Provide the [X, Y] coordinate of the cell's center where the given text is located.  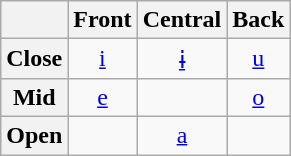
Front [102, 20]
a [182, 135]
ɨ [182, 59]
i [102, 59]
o [258, 97]
u [258, 59]
Back [258, 20]
e [102, 97]
Open [34, 135]
Close [34, 59]
Mid [34, 97]
Central [182, 20]
